Extract the [X, Y] coordinate from the center of the cell holding the provided text.  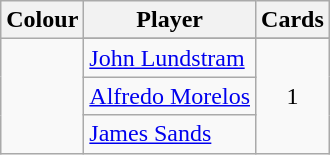
Player [170, 20]
John Lundstram [170, 58]
1 [293, 96]
Colour [42, 20]
James Sands [170, 134]
Cards [293, 20]
Alfredo Morelos [170, 96]
